Detect which cell encompasses the target text, then output its [X, Y] center coordinate. 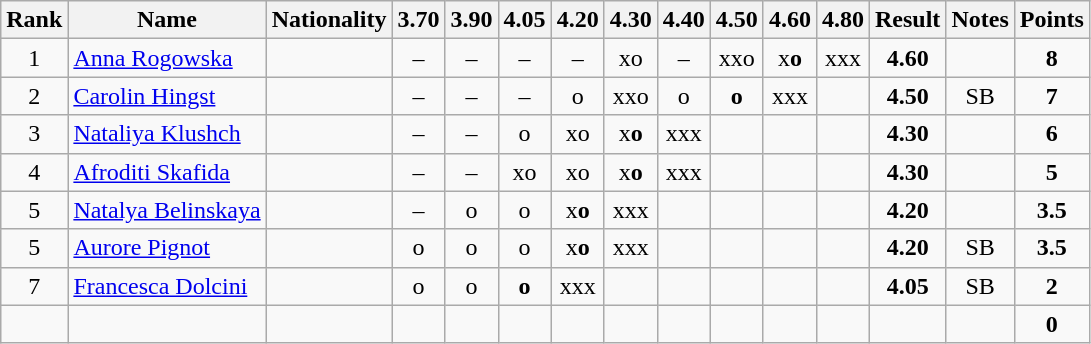
4.40 [684, 20]
Aurore Pignot [167, 248]
3.70 [418, 20]
3 [34, 134]
3.90 [472, 20]
4 [34, 172]
Name [167, 20]
Francesca Dolcini [167, 286]
Notes [980, 20]
Nataliya Klushch [167, 134]
Rank [34, 20]
0 [1052, 324]
Points [1052, 20]
Carolin Hingst [167, 96]
Anna Rogowska [167, 58]
4.80 [842, 20]
Natalya Belinskaya [167, 210]
1 [34, 58]
6 [1052, 134]
Afroditi Skafida [167, 172]
8 [1052, 58]
Nationality [329, 20]
Result [907, 20]
